From the cell containing the given text, extract its center point as [X, Y] coordinate. 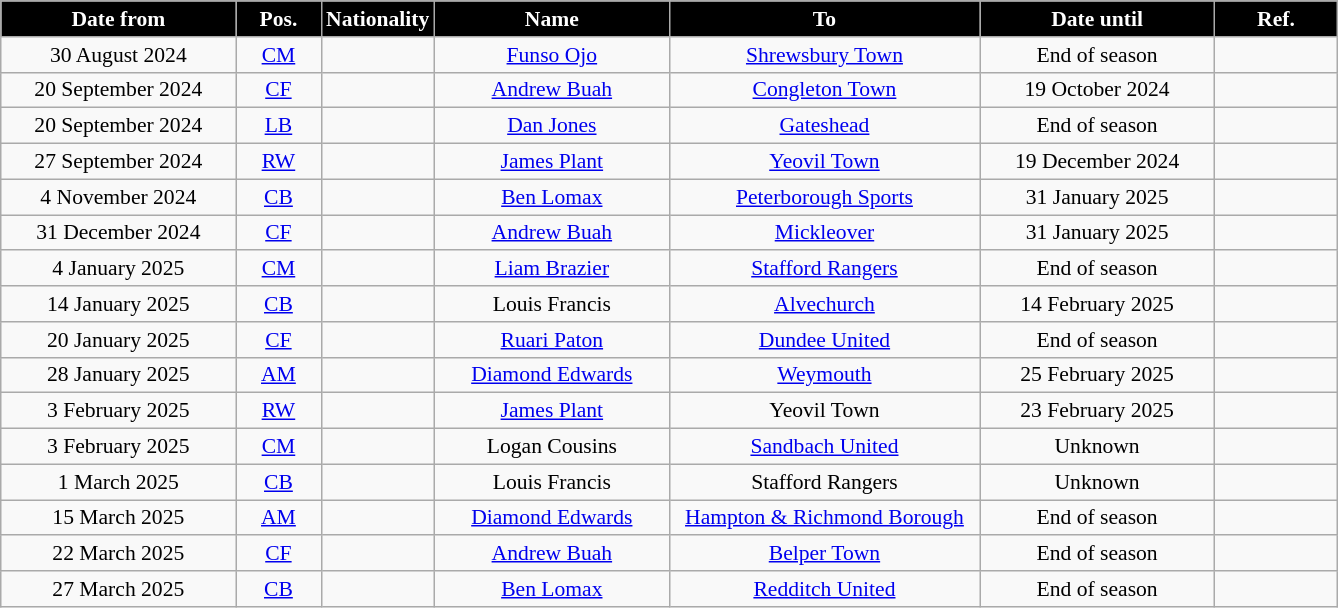
14 January 2025 [118, 304]
30 August 2024 [118, 55]
Hampton & Richmond Borough [824, 518]
Ruari Paton [552, 340]
Name [552, 19]
To [824, 19]
Redditch United [824, 589]
Congleton Town [824, 90]
23 February 2025 [1098, 411]
Pos. [278, 19]
Date from [118, 19]
Shrewsbury Town [824, 55]
4 January 2025 [118, 269]
27 March 2025 [118, 589]
28 January 2025 [118, 375]
19 October 2024 [1098, 90]
31 December 2024 [118, 233]
14 February 2025 [1098, 304]
25 February 2025 [1098, 375]
4 November 2024 [118, 197]
LB [278, 126]
Mickleover [824, 233]
Dundee United [824, 340]
Peterborough Sports [824, 197]
Weymouth [824, 375]
Alvechurch [824, 304]
20 January 2025 [118, 340]
Date until [1098, 19]
Ref. [1276, 19]
1 March 2025 [118, 482]
Liam Brazier [552, 269]
27 September 2024 [118, 162]
Gateshead [824, 126]
15 March 2025 [118, 518]
Dan Jones [552, 126]
22 March 2025 [118, 554]
Belper Town [824, 554]
Nationality [378, 19]
Sandbach United [824, 447]
Logan Cousins [552, 447]
19 December 2024 [1098, 162]
Funso Ojo [552, 55]
